Search for the cell housing the specified text and yield its [X, Y] center coordinate. 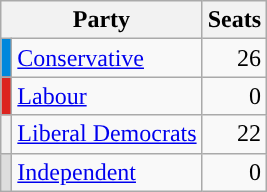
Independent [107, 172]
Seats [234, 20]
Conservative [107, 58]
26 [234, 58]
Liberal Democrats [107, 134]
Labour [107, 96]
Party [102, 20]
22 [234, 134]
